Return (X, Y) of the center of cell containing provided text 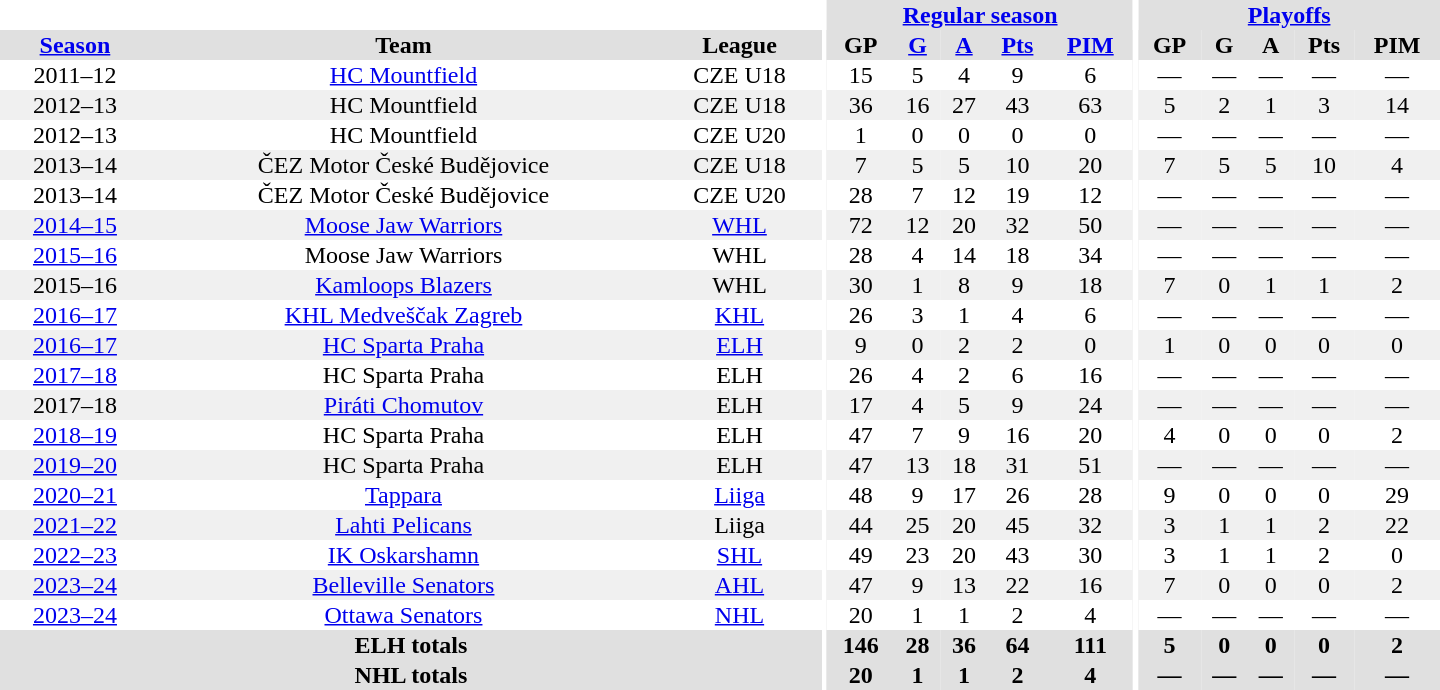
49 (860, 555)
15 (860, 75)
KHL Medveščak Zagreb (404, 315)
45 (1017, 525)
31 (1017, 465)
2018–19 (75, 435)
19 (1017, 195)
48 (860, 495)
KHL (740, 315)
NHL totals (411, 675)
2019–20 (75, 465)
Regular season (980, 15)
44 (860, 525)
24 (1091, 405)
51 (1091, 465)
8 (964, 285)
Team (404, 45)
Kamloops Blazers (404, 285)
ELH totals (411, 645)
2020–21 (75, 495)
2022–23 (75, 555)
2021–22 (75, 525)
Tappara (404, 495)
23 (918, 555)
NHL (740, 615)
27 (964, 105)
50 (1091, 225)
72 (860, 225)
29 (1397, 495)
63 (1091, 105)
SHL (740, 555)
Piráti Chomutov (404, 405)
Playoffs (1289, 15)
2011–12 (75, 75)
25 (918, 525)
Belleville Senators (404, 585)
111 (1091, 645)
64 (1017, 645)
Ottawa Senators (404, 615)
Season (75, 45)
146 (860, 645)
IK Oskarshamn (404, 555)
League (740, 45)
34 (1091, 255)
2014–15 (75, 225)
AHL (740, 585)
Lahti Pelicans (404, 525)
